Search for the cell housing the specified text and yield its [X, Y] center coordinate. 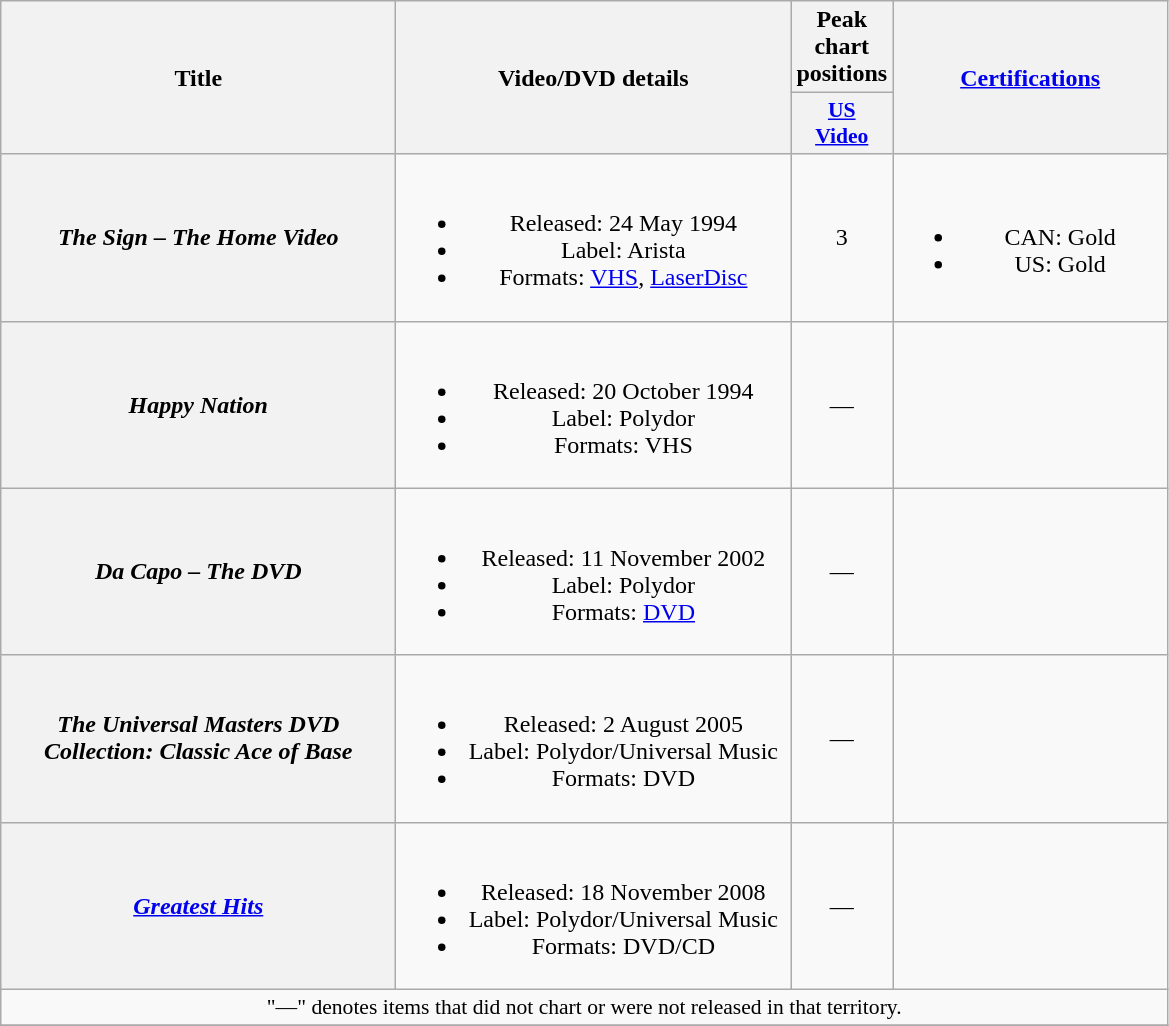
3 [842, 238]
The Sign – The Home Video [198, 238]
Released: 20 October 1994Label: PolydorFormats: VHS [594, 404]
Released: 11 November 2002Label: PolydorFormats: DVD [594, 572]
USVideo [842, 124]
Released: 2 August 2005Label: Polydor/Universal MusicFormats: DVD [594, 738]
Released: 18 November 2008Label: Polydor/Universal MusicFormats: DVD/CD [594, 906]
Certifications [1030, 78]
Peakchartpositions [842, 47]
CAN: GoldUS: Gold [1030, 238]
Happy Nation [198, 404]
Greatest Hits [198, 906]
Video/DVD details [594, 78]
The Universal Masters DVDCollection: Classic Ace of Base [198, 738]
Title [198, 78]
Da Capo – The DVD [198, 572]
Released: 24 May 1994Label: AristaFormats: VHS, LaserDisc [594, 238]
"—" denotes items that did not chart or were not released in that territory. [584, 1007]
